Pinpoint the cell where the given text exists, returning its [X, Y] midpoint coordinate. 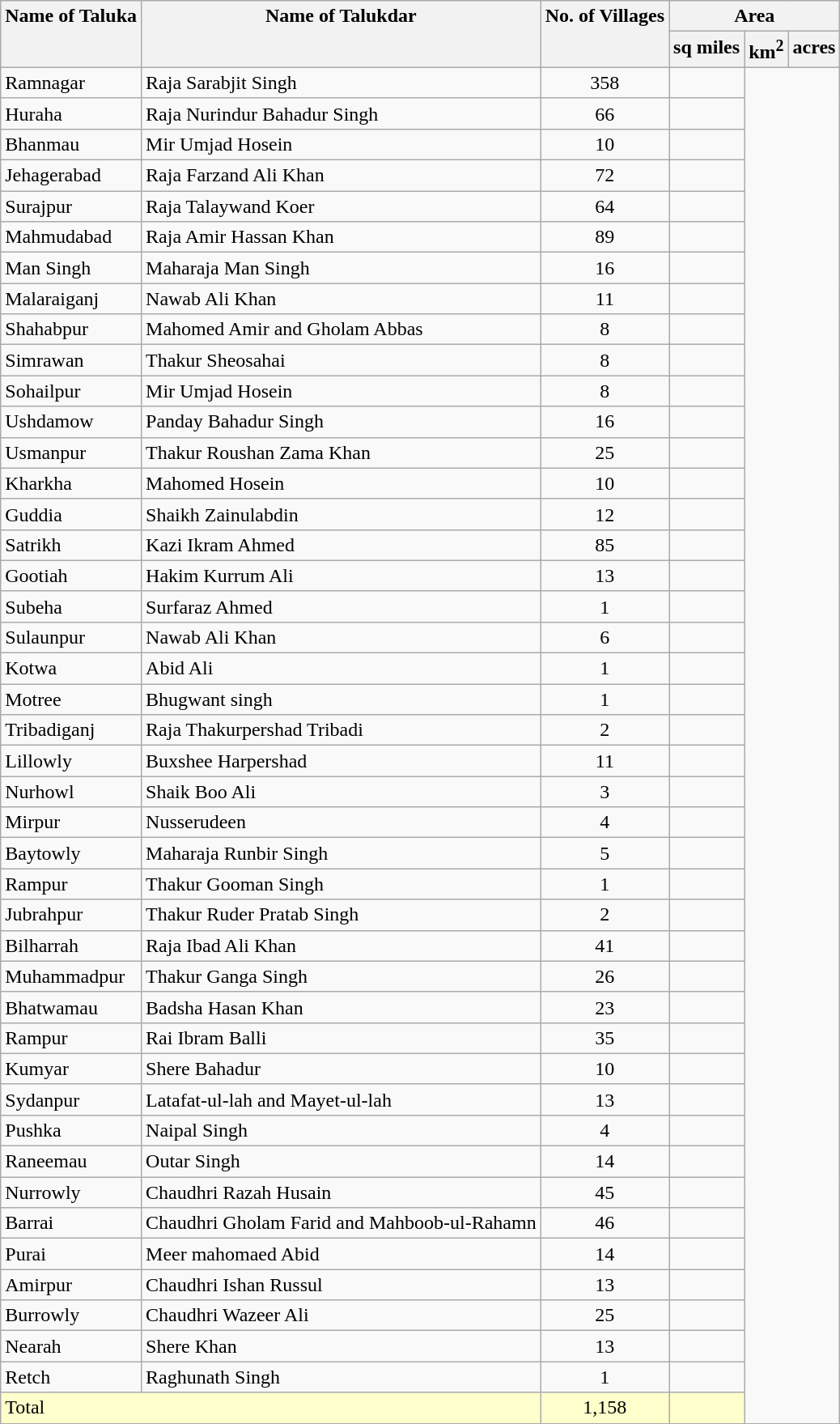
Area [754, 16]
Huraha [71, 113]
sq miles [707, 50]
Chaudhri Ishan Russul [342, 1285]
Chaudhri Gholam Farid and Mahboob-ul-Rahamn [342, 1223]
Bilharrah [71, 946]
12 [605, 514]
Bhugwant singh [342, 699]
Usmanpur [71, 453]
Nurrowly [71, 1192]
Raja Amir Hassan Khan [342, 237]
Satrikh [71, 545]
5 [605, 853]
Thakur Gooman Singh [342, 884]
26 [605, 976]
Raja Ibad Ali Khan [342, 946]
35 [605, 1038]
Surfaraz Ahmed [342, 606]
Burrowly [71, 1316]
No. of Villages [605, 34]
acres [814, 50]
Thakur Ruder Pratab Singh [342, 915]
66 [605, 113]
Retch [71, 1377]
Shere Khan [342, 1346]
Motree [71, 699]
Mahomed Amir and Gholam Abbas [342, 329]
Maharaja Man Singh [342, 268]
Raja Nurindur Bahadur Singh [342, 113]
Bhatwamau [71, 1007]
Thakur Roushan Zama Khan [342, 453]
Meer mahomaed Abid [342, 1254]
Raja Thakurpershad Tribadi [342, 730]
Chaudhri Razah Husain [342, 1192]
Sohailpur [71, 391]
Sydanpur [71, 1099]
Nurhowl [71, 792]
Naipal Singh [342, 1130]
Shaik Boo Ali [342, 792]
Shaikh Zainulabdin [342, 514]
72 [605, 176]
Badsha Hasan Khan [342, 1007]
Muhammadpur [71, 976]
Lillowly [71, 761]
85 [605, 545]
km2 [766, 50]
6 [605, 637]
Nearah [71, 1346]
Amirpur [71, 1285]
Purai [71, 1254]
Kotwa [71, 669]
Maharaja Runbir Singh [342, 853]
Mirpur [71, 823]
Raneemau [71, 1162]
Nusserudeen [342, 823]
Kumyar [71, 1069]
46 [605, 1223]
Mahmudabad [71, 237]
3 [605, 792]
Subeha [71, 606]
Thakur Sheosahai [342, 360]
Thakur Ganga Singh [342, 976]
Jubrahpur [71, 915]
Name of Taluka [71, 34]
Chaudhri Wazeer Ali [342, 1316]
Barrai [71, 1223]
358 [605, 83]
Buxshee Harpershad [342, 761]
Raghunath Singh [342, 1377]
Baytowly [71, 853]
Ramnagar [71, 83]
1,158 [605, 1408]
23 [605, 1007]
Raja Talaywand Koer [342, 206]
Man Singh [71, 268]
Raja Farzand Ali Khan [342, 176]
Total [270, 1408]
Kharkha [71, 483]
Hakim Kurrum Ali [342, 576]
64 [605, 206]
Jehagerabad [71, 176]
Abid Ali [342, 669]
Surajpur [71, 206]
Pushka [71, 1130]
Latafat-ul-lah and Mayet-ul-lah [342, 1099]
Tribadiganj [71, 730]
89 [605, 237]
Mahomed Hosein [342, 483]
Rai Ibram Balli [342, 1038]
Sulaunpur [71, 637]
Ushdamow [71, 422]
Raja Sarabjit Singh [342, 83]
Simrawan [71, 360]
45 [605, 1192]
Shere Bahadur [342, 1069]
41 [605, 946]
Bhanmau [71, 144]
Malaraiganj [71, 299]
Gootiah [71, 576]
Panday Bahadur Singh [342, 422]
Name of Talukdar [342, 34]
Shahabpur [71, 329]
Kazi Ikram Ahmed [342, 545]
Outar Singh [342, 1162]
Guddia [71, 514]
